Identify which cell holds the provided text, then report its [x, y] central coordinate. 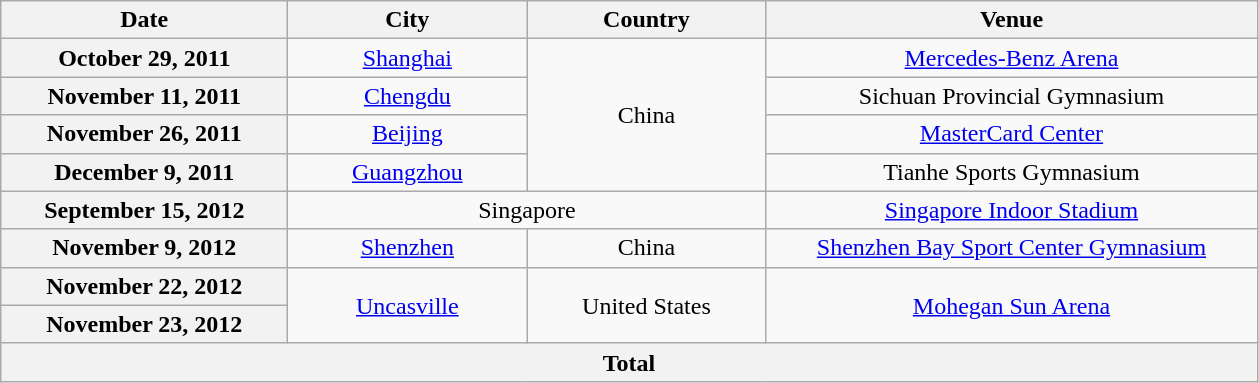
Guangzhou [408, 172]
Chengdu [408, 96]
November 23, 2012 [144, 324]
November 22, 2012 [144, 286]
Date [144, 20]
Total [629, 362]
Singapore [527, 210]
Shenzhen Bay Sport Center Gymnasium [1012, 248]
Sichuan Provincial Gymnasium [1012, 96]
Country [646, 20]
November 9, 2012 [144, 248]
Beijing [408, 134]
Tianhe Sports Gymnasium [1012, 172]
October 29, 2011 [144, 58]
Singapore Indoor Stadium [1012, 210]
United States [646, 305]
Shanghai [408, 58]
September 15, 2012 [144, 210]
City [408, 20]
November 11, 2011 [144, 96]
Venue [1012, 20]
Shenzhen [408, 248]
November 26, 2011 [144, 134]
December 9, 2011 [144, 172]
Mohegan Sun Arena [1012, 305]
Uncasville [408, 305]
Mercedes-Benz Arena [1012, 58]
MasterCard Center [1012, 134]
